Output the [x, y] coordinate of the center of the cell containing the given text.  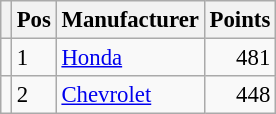
Manufacturer [130, 20]
Pos [34, 20]
Chevrolet [130, 95]
2 [34, 95]
Honda [130, 58]
1 [34, 58]
481 [240, 58]
Points [240, 20]
448 [240, 95]
